Extract the [X, Y] coordinate from the center of the cell holding the provided text.  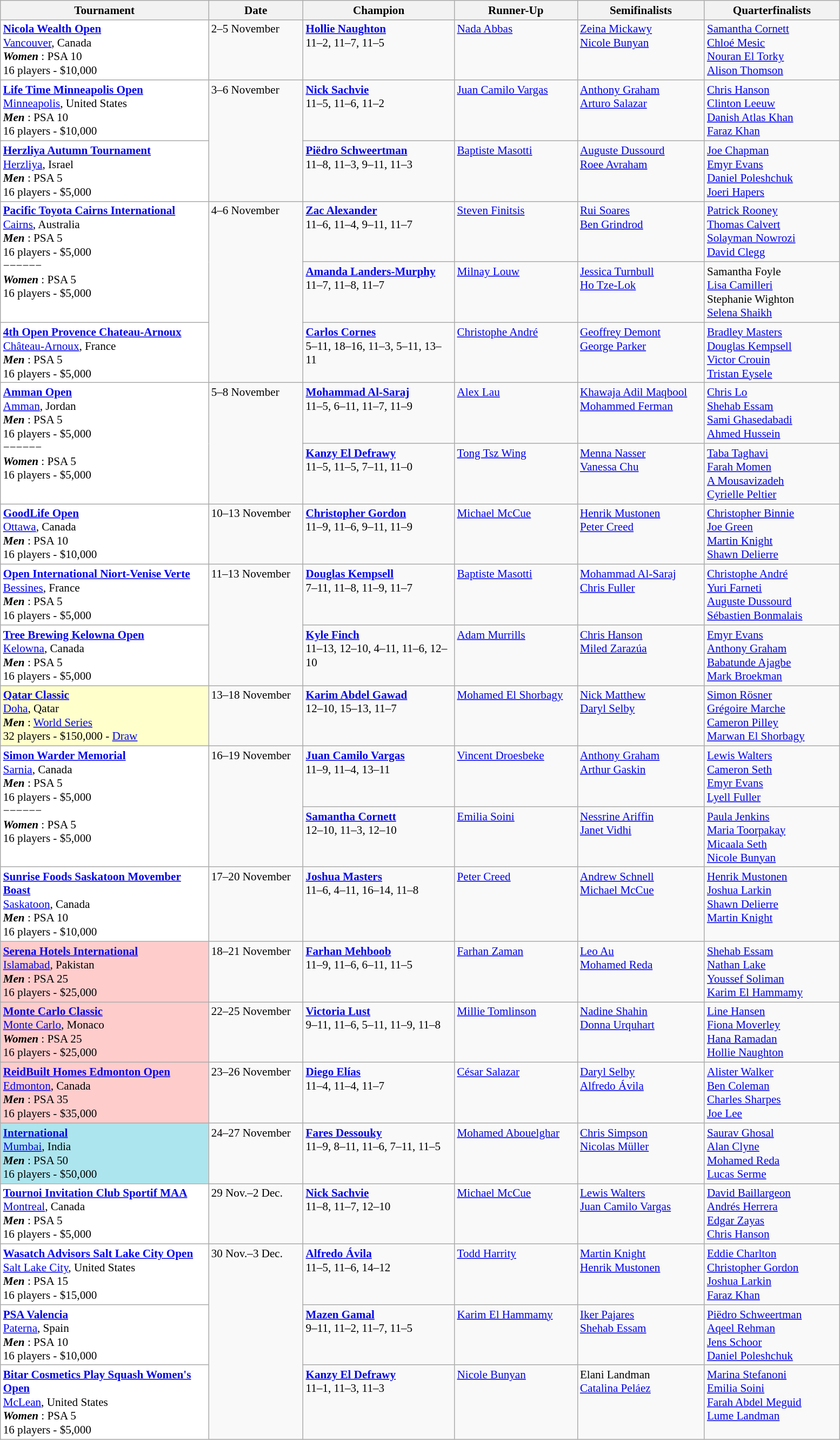
Herzliya Autumn Tournament Herzliya, Israel Men : PSA 516 players - $5,000 [105, 171]
Tong Tsz Wing [516, 474]
Quarterfinalists [772, 10]
Menna Nasser Vanessa Chu [641, 474]
Date [256, 10]
Tree Brewing Kelowna Open Kelowna, Canada Men : PSA 516 players - $5,000 [105, 655]
Chris Simpson Nicolas Müller [641, 1153]
Khawaja Adil Maqbool Mohammed Ferman [641, 413]
Tournoi Invitation Club Sportif MAA Montreal, Canada Men : PSA 516 players - $5,000 [105, 1214]
4th Open Provence Chateau-Arnoux Château-Arnoux, France Men : PSA 516 players - $5,000 [105, 353]
Douglas Kempsell7–11, 11–8, 11–9, 11–7 [379, 595]
Andrew Schnell Michael McCue [641, 904]
Victoria Lust9–11, 11–6, 5–11, 11–9, 11–8 [379, 1032]
10–13 November [256, 534]
Piëdro Schweertman11–8, 11–3, 9–11, 11–3 [379, 171]
Mazen Gamal9–11, 11–2, 11–7, 11–5 [379, 1335]
Steven Finitsis [516, 231]
Open International Niort-Venise Verte Bessines, France Men : PSA 516 players - $5,000 [105, 595]
Taba Taghavi Farah Momen A Mousavizadeh Cyrielle Peltier [772, 474]
Serena Hotels International Islamabad, Pakistan Men : PSA 2516 players - $25,000 [105, 972]
César Salazar [516, 1093]
Amanda Landers-Murphy11–7, 11–8, 11–7 [379, 292]
Nadine Shahin Donna Urquhart [641, 1032]
Samantha Foyle Lisa Camilleri Stephanie Wighton Selena Shaikh [772, 292]
Farhan Zaman [516, 972]
29 Nov.–2 Dec. [256, 1214]
Joshua Masters11–6, 4–11, 16–14, 11–8 [379, 904]
Geoffrey Demont George Parker [641, 353]
Samantha Cornett Chloé Mesic Nouran El Torky Alison Thomson [772, 50]
Carlos Cornes5–11, 18–16, 11–3, 5–11, 13–11 [379, 353]
Peter Creed [516, 904]
Chris Hanson Miled Zarazúa [641, 655]
Runner-Up [516, 10]
Karim El Hammamy [516, 1335]
Hollie Naughton11–2, 11–7, 11–5 [379, 50]
Rui Soares Ben Grindrod [641, 231]
Nick Matthew Daryl Selby [641, 716]
Chris Lo Shehab Essam Sami Ghasedabadi Ahmed Hussein [772, 413]
4–6 November [256, 292]
Henrik Mustonen Peter Creed [641, 534]
Kyle Finch11–13, 12–10, 4–11, 11–6, 12–10 [379, 655]
Lewis Walters Cameron Seth Emyr Evans Lyell Fuller [772, 777]
Christopher Gordon11–9, 11–6, 9–11, 11–9 [379, 534]
Nada Abbas [516, 50]
Anthony Graham Arthur Gaskin [641, 777]
3–6 November [256, 141]
16–19 November [256, 807]
Anthony Graham Arturo Salazar [641, 110]
Nick Sachvie11–5, 11–6, 11–2 [379, 110]
Leo Au Mohamed Reda [641, 972]
Alister Walker Ben Coleman Charles Sharpes Joe Lee [772, 1093]
GoodLife Open Ottawa, Canada Men : PSA 1016 players - $10,000 [105, 534]
Shehab Essam Nathan Lake Youssef Soliman Karim El Hammamy [772, 972]
Nessrine Ariffin Janet Vidhi [641, 837]
Simon Rösner Grégoire Marche Cameron Pilley Marwan El Shorbagy [772, 716]
Bitar Cosmetics Play Squash Women's Open McLean, United States Women : PSA 516 players - $5,000 [105, 1402]
24–27 November [256, 1153]
Tournament [105, 10]
Alfredo Ávila11–5, 11–6, 14–12 [379, 1275]
Mohamed El Shorbagy [516, 716]
Farhan Mehboob11–9, 11–6, 6–11, 11–5 [379, 972]
Mohammad Al-Saraj Chris Fuller [641, 595]
2–5 November [256, 50]
Juan Camilo Vargas11–9, 11–4, 13–11 [379, 777]
Kanzy El Defrawy11–5, 11–5, 7–11, 11–0 [379, 474]
Karim Abdel Gawad12–10, 15–13, 11–7 [379, 716]
Adam Murrills [516, 655]
Sunrise Foods Saskatoon Movember Boast Saskatoon, Canada Men : PSA 1016 players - $10,000 [105, 904]
Emyr Evans Anthony Graham Babatunde Ajagbe Mark Broekman [772, 655]
Nicole Bunyan [516, 1402]
22–25 November [256, 1032]
Paula Jenkins Maria Toorpakay Micaala Seth Nicole Bunyan [772, 837]
Line Hansen Fiona Moverley Hana Ramadan Hollie Naughton [772, 1032]
Wasatch Advisors Salt Lake City Open Salt Lake City, United States Men : PSA 1516 players - $15,000 [105, 1275]
Martin Knight Henrik Mustonen [641, 1275]
Pacific Toyota Cairns International Cairns, Australia Men : PSA 516 players - $5,000−−−−−− Women : PSA 516 players - $5,000 [105, 262]
Mohammad Al-Saraj11–5, 6–11, 11–7, 11–9 [379, 413]
Millie Tomlinson [516, 1032]
Patrick Rooney Thomas Calvert Solayman Nowrozi David Clegg [772, 231]
Iker Pajares Shehab Essam [641, 1335]
Diego Elías11–4, 11–4, 11–7 [379, 1093]
17–20 November [256, 904]
Zeina Mickawy Nicole Bunyan [641, 50]
Semifinalists [641, 10]
11–13 November [256, 625]
30 Nov.–3 Dec. [256, 1342]
Bradley Masters Douglas Kempsell Victor Crouin Tristan Eysele [772, 353]
Monte Carlo Classic Monte Carlo, Monaco Women : PSA 2516 players - $25,000 [105, 1032]
Fares Dessouky11–9, 8–11, 11–6, 7–11, 11–5 [379, 1153]
Saurav Ghosal Alan Clyne Mohamed Reda Lucas Serme [772, 1153]
Christopher Binnie Joe Green Martin Knight Shawn Delierre [772, 534]
International Mumbai, India Men : PSA 5016 players - $50,000 [105, 1153]
Todd Harrity [516, 1275]
Amman Open Amman, Jordan Men : PSA 516 players - $5,000−−−−−− Women : PSA 516 players - $5,000 [105, 443]
Henrik Mustonen Joshua Larkin Shawn Delierre Martin Knight [772, 904]
Nicola Wealth Open Vancouver, Canada Women : PSA 1016 players - $10,000 [105, 50]
13–18 November [256, 716]
Life Time Minneapolis Open Minneapolis, United States Men : PSA 1016 players - $10,000 [105, 110]
Kanzy El Defrawy11–1, 11–3, 11–3 [379, 1402]
Mohamed Abouelghar [516, 1153]
Joe Chapman Emyr Evans Daniel Poleshchuk Joeri Hapers [772, 171]
Champion [379, 10]
Lewis Walters Juan Camilo Vargas [641, 1214]
18–21 November [256, 972]
ReidBuilt Homes Edmonton Open Edmonton, Canada Men : PSA 3516 players - $35,000 [105, 1093]
Emilia Soini [516, 837]
Vincent Droesbeke [516, 777]
David Baillargeon Andrés Herrera Edgar Zayas Chris Hanson [772, 1214]
Christophe André [516, 353]
Elani Landman Catalina Peláez [641, 1402]
Simon Warder Memorial Sarnia, Canada Men : PSA 516 players - $5,000−−−−−− Women : PSA 516 players - $5,000 [105, 807]
Zac Alexander11–6, 11–4, 9–11, 11–7 [379, 231]
23–26 November [256, 1093]
Chris Hanson Clinton Leeuw Danish Atlas Khan Faraz Khan [772, 110]
Piëdro Schweertman Aqeel Rehman Jens Schoor Daniel Poleshchuk [772, 1335]
PSA Valencia Paterna, Spain Men : PSA 1016 players - $10,000 [105, 1335]
5–8 November [256, 443]
Marina Stefanoni Emilia Soini Farah Abdel Meguid Lume Landman [772, 1402]
Milnay Louw [516, 292]
Juan Camilo Vargas [516, 110]
Eddie Charlton Christopher Gordon Joshua Larkin Faraz Khan [772, 1275]
Jessica Turnbull Ho Tze-Lok [641, 292]
Daryl Selby Alfredo Ávila [641, 1093]
Qatar Classic Doha, Qatar Men : World Series32 players - $150,000 - Draw [105, 716]
Nick Sachvie11–8, 11–7, 12–10 [379, 1214]
Samantha Cornett12–10, 11–3, 12–10 [379, 837]
Auguste Dussourd Roee Avraham [641, 171]
Alex Lau [516, 413]
Christophe André Yuri Farneti Auguste Dussourd Sébastien Bonmalais [772, 595]
